Detect which cell encompasses the target text, then output its [X, Y] center coordinate. 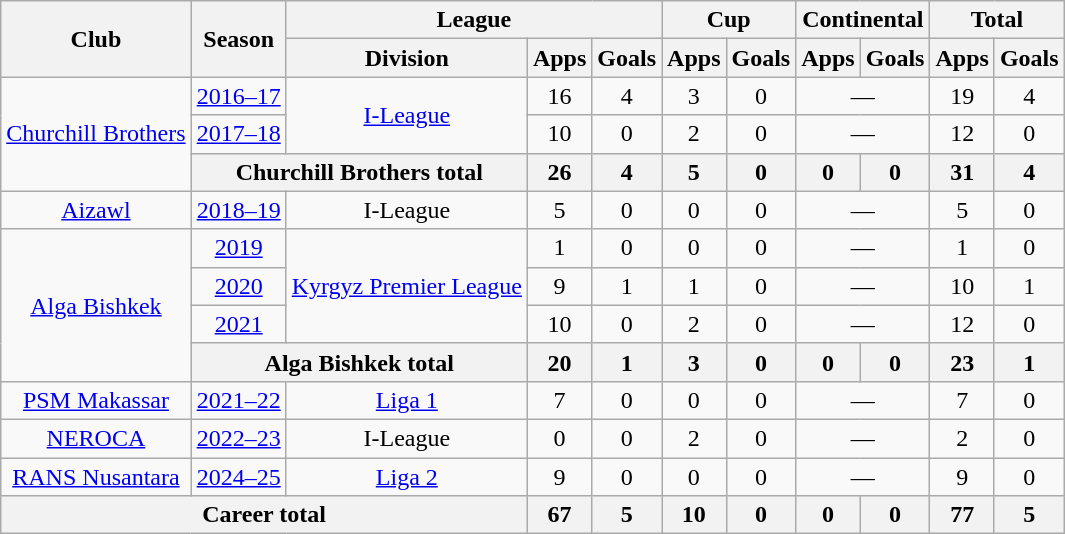
20 [559, 362]
23 [962, 362]
Liga 1 [406, 400]
Alga Bishkek total [359, 362]
Club [96, 39]
RANS Nusantara [96, 477]
Division [406, 58]
2022–23 [238, 438]
Aizawl [96, 210]
Liga 2 [406, 477]
Season [238, 39]
16 [559, 96]
Churchill Brothers total [359, 172]
2020 [238, 286]
2019 [238, 248]
NEROCA [96, 438]
League [474, 20]
26 [559, 172]
67 [559, 515]
2018–19 [238, 210]
Continental [863, 20]
2017–18 [238, 134]
2021–22 [238, 400]
Total [997, 20]
Career total [264, 515]
Kyrgyz Premier League [406, 286]
PSM Makassar [96, 400]
2016–17 [238, 96]
31 [962, 172]
2024–25 [238, 477]
2021 [238, 324]
Alga Bishkek [96, 305]
19 [962, 96]
77 [962, 515]
Cup [729, 20]
Churchill Brothers [96, 134]
